Extract the (X, Y) coordinate from the center of the cell holding the provided text.  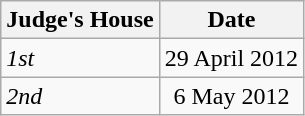
6 May 2012 (231, 96)
1st (80, 58)
29 April 2012 (231, 58)
2nd (80, 96)
Judge's House (80, 20)
Date (231, 20)
